Scan for the cell matching the given text and deliver its (X, Y) coordinate at center. 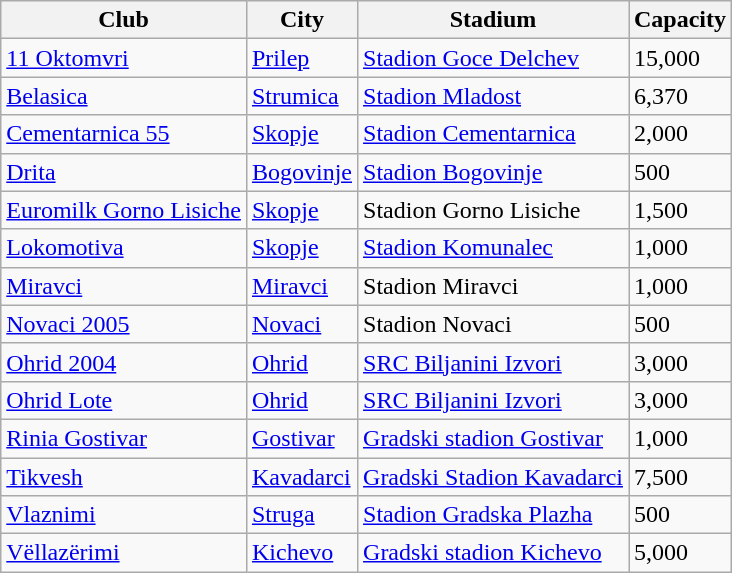
Stadion Cementarnica (494, 134)
Gradski Stadion Kavadarci (494, 477)
Stadion Gorno Lisiche (494, 210)
6,370 (680, 96)
2,000 (680, 134)
11 Oktomvri (124, 58)
Cementarnica 55 (124, 134)
Ohrid Lote (124, 400)
Stadion Miravci (494, 286)
1,500 (680, 210)
Club (124, 20)
Drita (124, 172)
Vëllazërimi (124, 553)
Kichevo (302, 553)
Gostivar (302, 438)
Gradski stadion Gostivar (494, 438)
Ohrid 2004 (124, 362)
15,000 (680, 58)
Novaci (302, 324)
Stadion Bogovinje (494, 172)
Struga (302, 515)
Strumica (302, 96)
5,000 (680, 553)
Gradski stadion Kichevo (494, 553)
Stadium (494, 20)
Euromilk Gorno Lisiche (124, 210)
Rinia Gostivar (124, 438)
Lokomotiva (124, 248)
Bogovinje (302, 172)
Stadion Komunalec (494, 248)
Kavadarci (302, 477)
Stadion Gradska Plazha (494, 515)
Novaci 2005 (124, 324)
Prilep (302, 58)
Stadion Novaci (494, 324)
Stadion Goce Delchev (494, 58)
Stadion Mladost (494, 96)
Vlaznimi (124, 515)
City (302, 20)
Tikvesh (124, 477)
7,500 (680, 477)
Belasica (124, 96)
Capacity (680, 20)
